For the text-containing cell, return its midpoint in (X, Y) coordinate format. 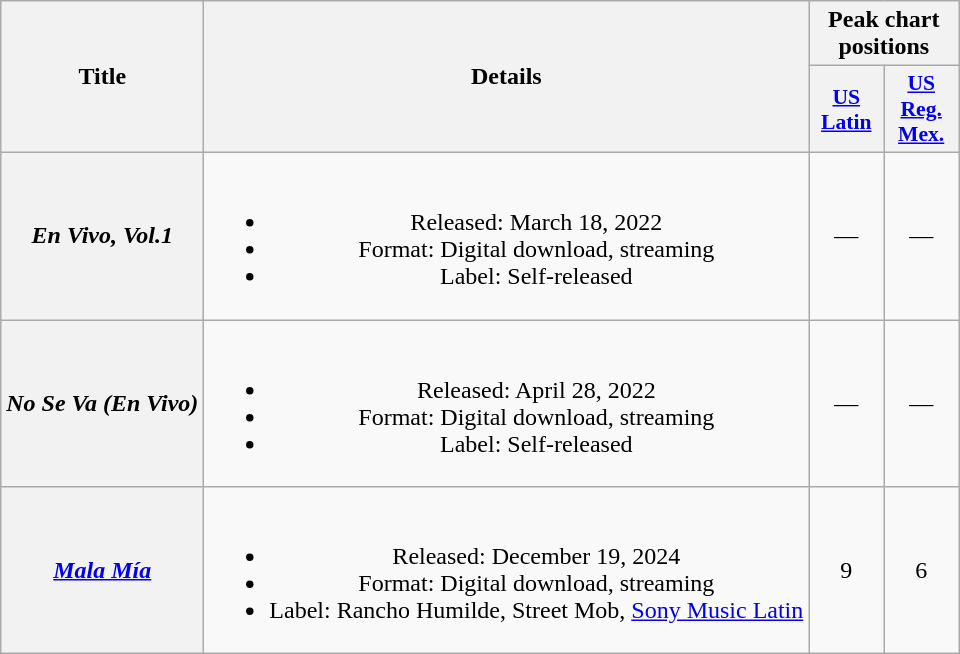
9 (846, 570)
Released: April 28, 2022Format: Digital download, streamingLabel: Self-released (506, 404)
6 (922, 570)
Title (102, 77)
Mala Mía (102, 570)
Released: March 18, 2022Format: Digital download, streamingLabel: Self-released (506, 236)
En Vivo, Vol.1 (102, 236)
USReg.Mex. (922, 110)
USLatin (846, 110)
Details (506, 77)
Released: December 19, 2024Format: Digital download, streamingLabel: Rancho Humilde, Street Mob, Sony Music Latin (506, 570)
No Se Va (En Vivo) (102, 404)
Peak chart positions (884, 34)
